Pinpoint the cell where the given text exists, returning its (x, y) midpoint coordinate. 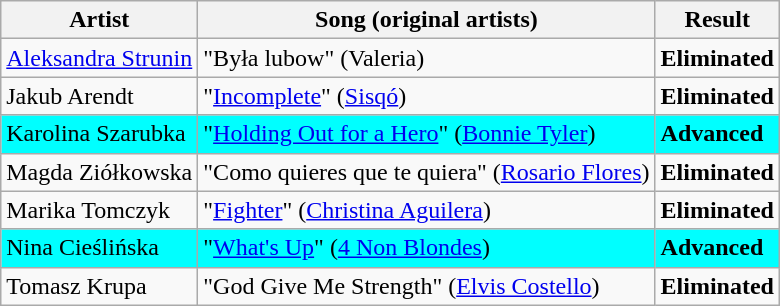
Karolina Szarubka (100, 134)
Tomasz Krupa (100, 286)
Result (717, 20)
"Incomplete" (Sisqó) (426, 96)
"What's Up" (4 Non Blondes) (426, 248)
"Holding Out for a Hero" (Bonnie Tyler) (426, 134)
Nina Cieślińska (100, 248)
Artist (100, 20)
"Como quieres que te quiera" (Rosario Flores) (426, 172)
Aleksandra Strunin (100, 58)
"Była lubow" (Valeria) (426, 58)
Marika Tomczyk (100, 210)
Magda Ziółkowska (100, 172)
"God Give Me Strength" (Elvis Costello) (426, 286)
"Fighter" (Christina Aguilera) (426, 210)
Song (original artists) (426, 20)
Jakub Arendt (100, 96)
